Capture the cell that displays the provided text and extract its [x, y] central coordinate. 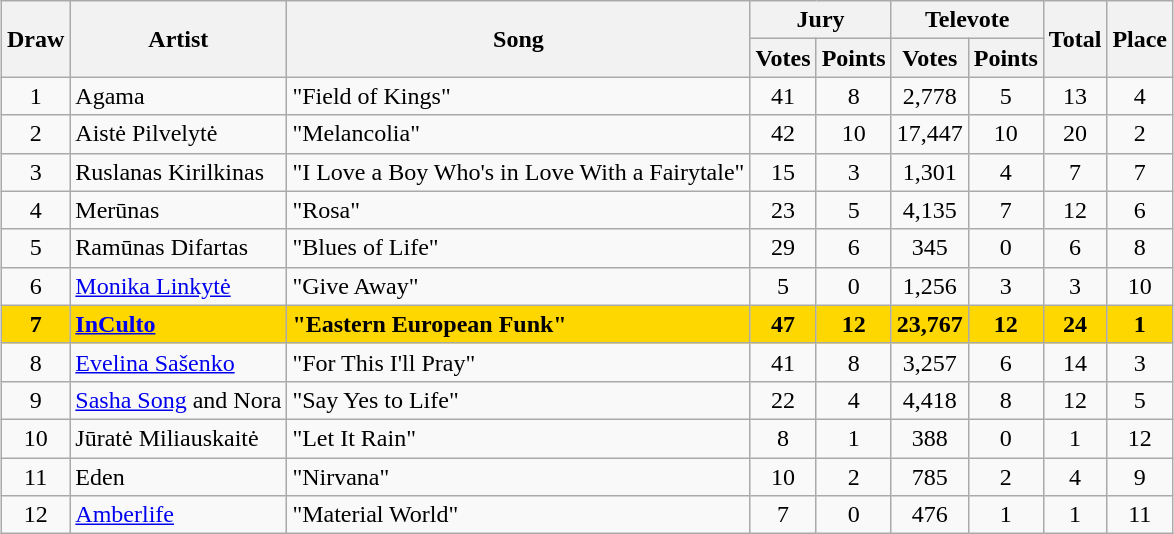
Monika Linkytė [178, 286]
476 [930, 515]
"Rosa" [518, 210]
"Let It Rain" [518, 438]
23 [783, 210]
29 [783, 248]
Jury [820, 20]
Eden [178, 477]
785 [930, 477]
Draw [35, 39]
Agama [178, 96]
388 [930, 438]
Merūnas [178, 210]
"Eastern European Funk" [518, 324]
Song [518, 39]
22 [783, 400]
Ruslanas Kirilkinas [178, 172]
"I Love a Boy Who's in Love With a Fairytale" [518, 172]
345 [930, 248]
"Give Away" [518, 286]
Televote [967, 20]
2,778 [930, 96]
Amberlife [178, 515]
42 [783, 134]
20 [1075, 134]
17,447 [930, 134]
24 [1075, 324]
"Field of Kings" [518, 96]
"Say Yes to Life" [518, 400]
14 [1075, 362]
"Blues of Life" [518, 248]
Aistė Pilvelytė [178, 134]
Jūratė Miliauskaitė [178, 438]
4,135 [930, 210]
4,418 [930, 400]
"Nirvana" [518, 477]
23,767 [930, 324]
InCulto [178, 324]
3,257 [930, 362]
Evelina Sašenko [178, 362]
"Melancolia" [518, 134]
"For This I'll Pray" [518, 362]
Total [1075, 39]
47 [783, 324]
13 [1075, 96]
15 [783, 172]
Ramūnas Difartas [178, 248]
1,301 [930, 172]
Sasha Song and Nora [178, 400]
"Material World" [518, 515]
Place [1140, 39]
1,256 [930, 286]
Artist [178, 39]
